Find where the given text appears and provide that cell's center as (X, Y) coordinate. 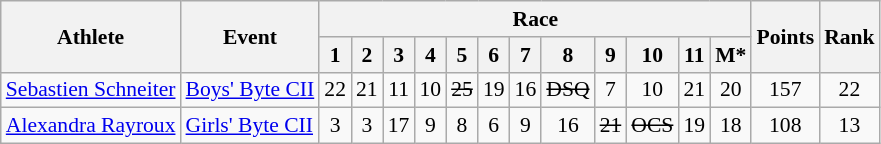
18 (730, 126)
Athlete (91, 36)
5 (462, 55)
Event (250, 36)
Points (785, 36)
Rank (850, 36)
Alexandra Rayroux (91, 126)
OCS (652, 126)
M* (730, 55)
Girls' Byte CII (250, 126)
2 (367, 55)
157 (785, 90)
20 (730, 90)
Race (535, 19)
1 (335, 55)
13 (850, 126)
4 (430, 55)
Boys' Byte CII (250, 90)
17 (399, 126)
DSQ (568, 90)
Sebastien Schneiter (91, 90)
108 (785, 126)
25 (462, 90)
